Extract the (x, y) coordinate from the center of the cell holding the provided text.  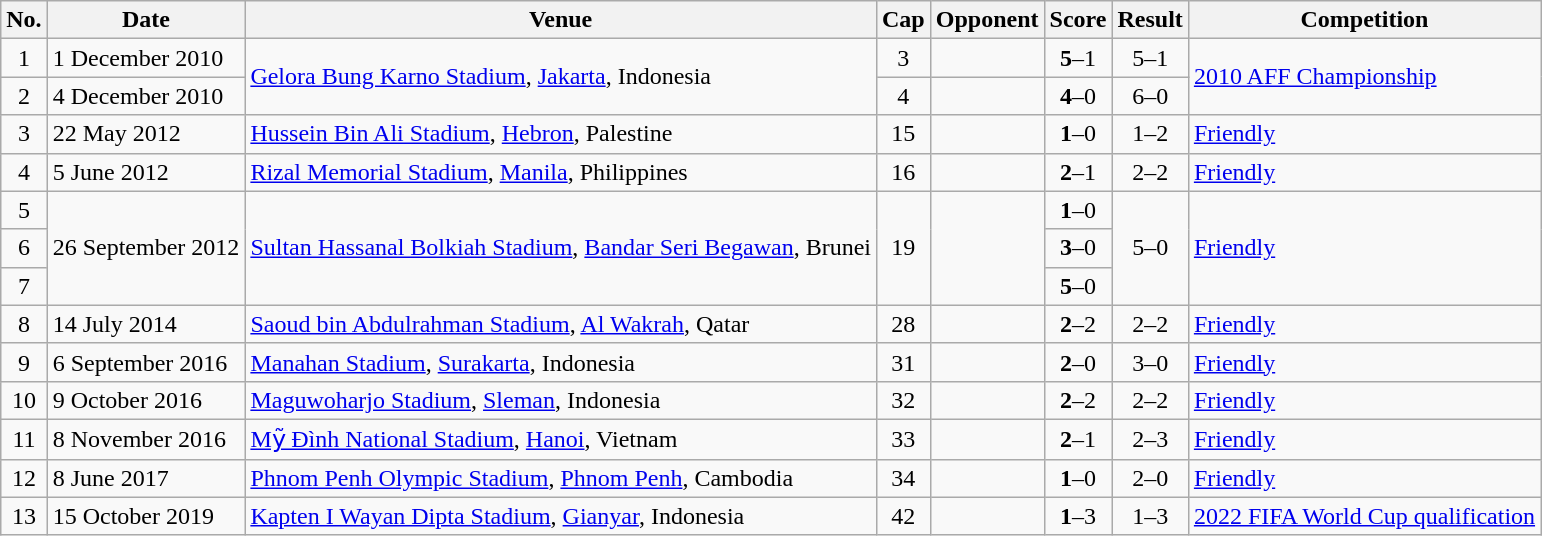
1 (24, 58)
1–2 (1150, 134)
26 September 2012 (146, 248)
No. (24, 20)
31 (903, 362)
15 (903, 134)
Date (146, 20)
8 (24, 324)
Result (1150, 20)
13 (24, 516)
Maguwoharjo Stadium, Sleman, Indonesia (561, 400)
Competition (1364, 20)
9 October 2016 (146, 400)
4–0 (1078, 96)
Rizal Memorial Stadium, Manila, Philippines (561, 172)
Phnom Penh Olympic Stadium, Phnom Penh, Cambodia (561, 478)
Saoud bin Abdulrahman Stadium, Al Wakrah, Qatar (561, 324)
33 (903, 439)
2–3 (1150, 439)
2010 AFF Championship (1364, 77)
Opponent (987, 20)
8 November 2016 (146, 439)
Score (1078, 20)
2 (24, 96)
Gelora Bung Karno Stadium, Jakarta, Indonesia (561, 77)
16 (903, 172)
Sultan Hassanal Bolkiah Stadium, Bandar Seri Begawan, Brunei (561, 248)
12 (24, 478)
1 December 2010 (146, 58)
4 December 2010 (146, 96)
Cap (903, 20)
Manahan Stadium, Surakarta, Indonesia (561, 362)
10 (24, 400)
9 (24, 362)
14 July 2014 (146, 324)
34 (903, 478)
6–0 (1150, 96)
7 (24, 286)
Mỹ Đình National Stadium, Hanoi, Vietnam (561, 439)
19 (903, 248)
5 (24, 210)
11 (24, 439)
Venue (561, 20)
Hussein Bin Ali Stadium, Hebron, Palestine (561, 134)
42 (903, 516)
22 May 2012 (146, 134)
32 (903, 400)
28 (903, 324)
6 (24, 248)
8 June 2017 (146, 478)
6 September 2016 (146, 362)
2022 FIFA World Cup qualification (1364, 516)
5 June 2012 (146, 172)
Kapten I Wayan Dipta Stadium, Gianyar, Indonesia (561, 516)
15 October 2019 (146, 516)
